From the cell containing the given text, extract its center point as (x, y) coordinate. 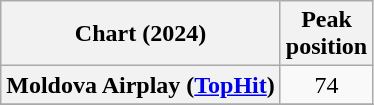
74 (326, 85)
Chart (2024) (141, 34)
Moldova Airplay (TopHit) (141, 85)
Peakposition (326, 34)
